Locate the cell with the specified text and output its [X, Y] center coordinate. 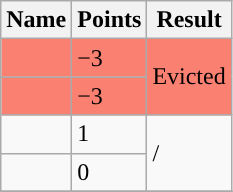
/ [189, 153]
Name [36, 20]
Points [110, 20]
Result [189, 20]
0 [110, 172]
1 [110, 134]
Evicted [189, 77]
